Capture the cell that displays the provided text and extract its [x, y] central coordinate. 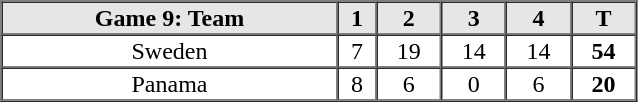
8 [356, 84]
54 [604, 50]
Game 9: Team [170, 18]
2 [408, 18]
0 [474, 84]
Panama [170, 84]
4 [538, 18]
1 [356, 18]
19 [408, 50]
7 [356, 50]
20 [604, 84]
T [604, 18]
3 [474, 18]
Sweden [170, 50]
